Output the (x, y) coordinate of the center of the cell containing the given text.  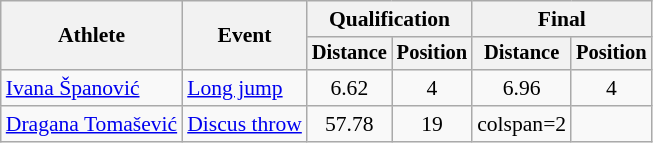
Final (562, 19)
19 (432, 124)
Ivana Španović (92, 88)
Athlete (92, 36)
Event (244, 36)
Long jump (244, 88)
colspan=2 (522, 124)
6.62 (350, 88)
Dragana Tomašević (92, 124)
Discus throw (244, 124)
57.78 (350, 124)
6.96 (522, 88)
Qualification (390, 19)
